Identify which cell holds the provided text, then report its (x, y) central coordinate. 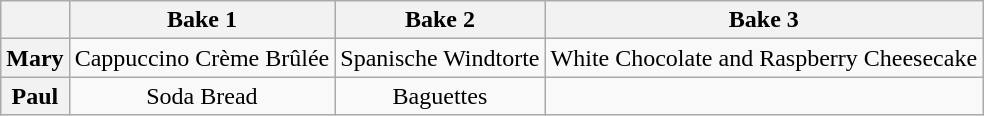
Bake 1 (202, 20)
Bake 2 (440, 20)
Bake 3 (764, 20)
White Chocolate and Raspberry Cheesecake (764, 58)
Mary (35, 58)
Baguettes (440, 96)
Paul (35, 96)
Cappuccino Crème Brûlée (202, 58)
Soda Bread (202, 96)
Spanische Windtorte (440, 58)
